Capture the cell that displays the provided text and extract its [x, y] central coordinate. 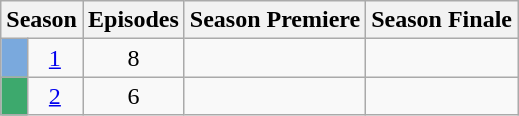
Season Finale [442, 20]
6 [133, 96]
1 [54, 58]
Season Premiere [274, 20]
8 [133, 58]
Season [42, 20]
2 [54, 96]
Episodes [133, 20]
